Determine the (x, y) coordinate at the center of the cell enclosing the given text.  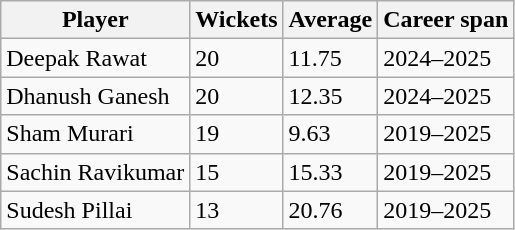
12.35 (330, 96)
9.63 (330, 134)
15 (236, 172)
15.33 (330, 172)
19 (236, 134)
Deepak Rawat (96, 58)
13 (236, 210)
11.75 (330, 58)
Sham Murari (96, 134)
Player (96, 20)
Average (330, 20)
Career span (446, 20)
Sudesh Pillai (96, 210)
Dhanush Ganesh (96, 96)
20.76 (330, 210)
Sachin Ravikumar (96, 172)
Wickets (236, 20)
